Scan for the cell matching the given text and deliver its (x, y) coordinate at center. 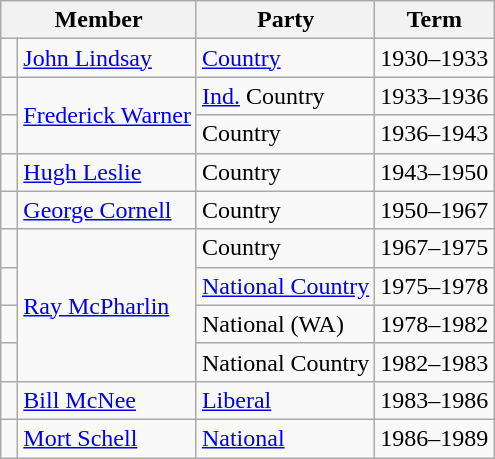
Ind. Country (285, 96)
1943–1950 (434, 172)
1950–1967 (434, 210)
1936–1943 (434, 134)
Mort Schell (108, 438)
1978–1982 (434, 324)
1986–1989 (434, 438)
George Cornell (108, 210)
Frederick Warner (108, 115)
Member (99, 20)
1983–1986 (434, 400)
Bill McNee (108, 400)
Party (285, 20)
1930–1933 (434, 58)
1967–1975 (434, 248)
Hugh Leslie (108, 172)
Ray McPharlin (108, 305)
National (285, 438)
1933–1936 (434, 96)
National (WA) (285, 324)
John Lindsay (108, 58)
1982–1983 (434, 362)
Term (434, 20)
Liberal (285, 400)
1975–1978 (434, 286)
